Provide the (X, Y) coordinate of the cell's center where the given text is located.  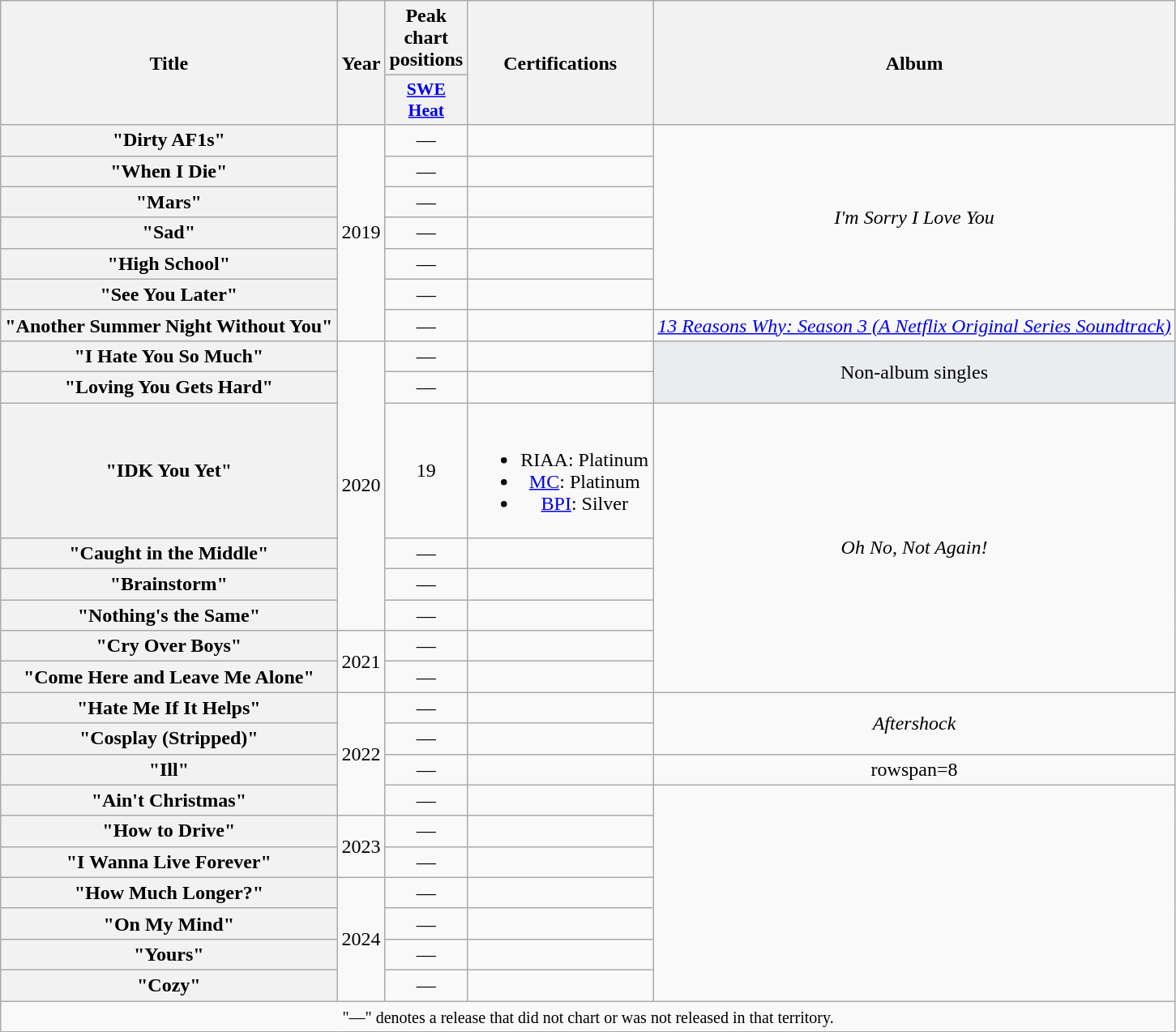
"Yours" (169, 954)
Peak chart positions (426, 38)
"Brainstorm" (169, 585)
"Hate Me If It Helps" (169, 708)
Certifications (561, 63)
"How to Drive" (169, 831)
RIAA: PlatinumMC: PlatinumBPI: Silver (561, 470)
"See You Later" (169, 294)
"Dirty AF1s" (169, 140)
SWEHeat (426, 101)
2019 (361, 233)
"—" denotes a release that did not chart or was not released in that territory. (588, 1016)
Album (914, 63)
"IDK You Yet" (169, 470)
19 (426, 470)
"Another Summer Night Without You" (169, 325)
"On My Mind" (169, 923)
Non-album singles (914, 371)
"I Hate You So Much" (169, 356)
"Ain't Christmas" (169, 800)
"Sad" (169, 233)
2022 (361, 754)
2021 (361, 662)
I'm Sorry I Love You (914, 217)
2020 (361, 485)
2023 (361, 846)
Oh No, Not Again! (914, 546)
13 Reasons Why: Season 3 (A Netflix Original Series Soundtrack) (914, 325)
Title (169, 63)
"Ill" (169, 769)
"High School" (169, 263)
"Caught in the Middle" (169, 554)
"When I Die" (169, 171)
"Cozy" (169, 985)
"Mars" (169, 202)
"Nothing's the Same" (169, 615)
"Cry Over Boys" (169, 646)
2024 (361, 939)
"I Wanna Live Forever" (169, 862)
Aftershock (914, 723)
Year (361, 63)
"Cosplay (Stripped)" (169, 739)
"Come Here and Leave Me Alone" (169, 677)
"How Much Longer?" (169, 893)
rowspan=8 (914, 769)
"Loving You Gets Hard" (169, 387)
